Scan for the cell matching the given text and deliver its [X, Y] coordinate at center. 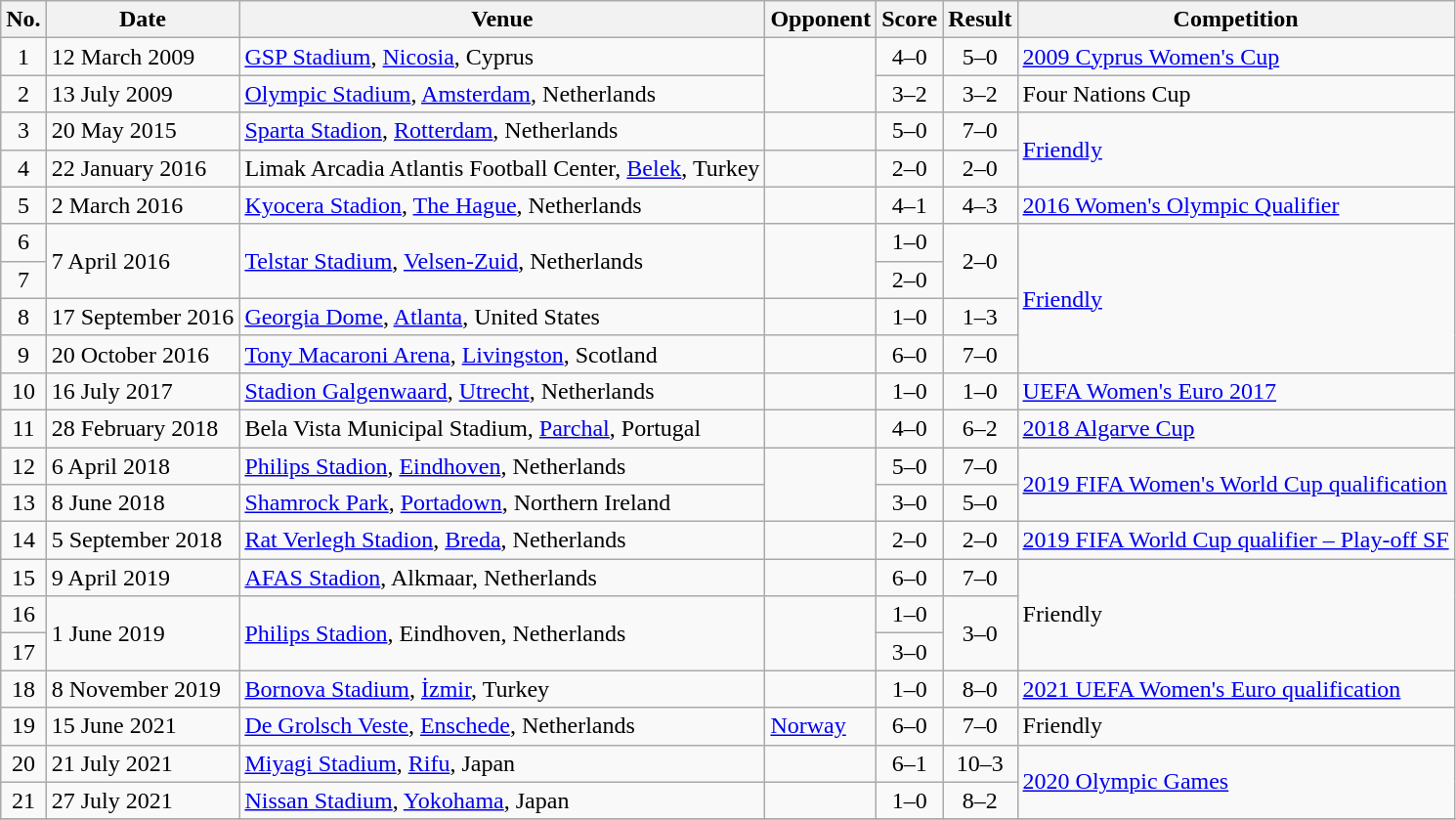
Olympic Stadium, Amsterdam, Netherlands [502, 94]
9 April 2019 [143, 578]
20 May 2015 [143, 131]
1 [23, 57]
9 [23, 354]
27 July 2021 [143, 800]
UEFA Women's Euro 2017 [1235, 391]
AFAS Stadion, Alkmaar, Netherlands [502, 578]
2016 Women's Olympic Qualifier [1235, 205]
Nissan Stadium, Yokohama, Japan [502, 800]
Sparta Stadion, Rotterdam, Netherlands [502, 131]
Bornova Stadium, İzmir, Turkey [502, 689]
7 April 2016 [143, 261]
18 [23, 689]
11 [23, 428]
2021 UEFA Women's Euro qualification [1235, 689]
14 [23, 540]
2 March 2016 [143, 205]
2018 Algarve Cup [1235, 428]
15 June 2021 [143, 726]
1–3 [980, 317]
Miyagi Stadium, Rifu, Japan [502, 763]
8 June 2018 [143, 503]
Competition [1235, 20]
1 June 2019 [143, 633]
Limak Arcadia Atlantis Football Center, Belek, Turkey [502, 168]
13 July 2009 [143, 94]
6 April 2018 [143, 466]
7 [23, 280]
Result [980, 20]
20 [23, 763]
10–3 [980, 763]
4–3 [980, 205]
Telstar Stadium, Velsen-Zuid, Netherlands [502, 261]
2 [23, 94]
17 September 2016 [143, 317]
21 [23, 800]
Venue [502, 20]
17 [23, 652]
15 [23, 578]
20 October 2016 [143, 354]
Georgia Dome, Atlanta, United States [502, 317]
De Grolsch Veste, Enschede, Netherlands [502, 726]
19 [23, 726]
16 [23, 615]
Kyocera Stadion, The Hague, Netherlands [502, 205]
22 January 2016 [143, 168]
2019 FIFA World Cup qualifier – Play-off SF [1235, 540]
21 July 2021 [143, 763]
8 November 2019 [143, 689]
Shamrock Park, Portadown, Northern Ireland [502, 503]
GSP Stadium, Nicosia, Cyprus [502, 57]
10 [23, 391]
6–1 [910, 763]
3 [23, 131]
Stadion Galgenwaard, Utrecht, Netherlands [502, 391]
5 [23, 205]
Rat Verlegh Stadion, Breda, Netherlands [502, 540]
8 [23, 317]
Four Nations Cup [1235, 94]
6–2 [980, 428]
2019 FIFA Women's World Cup qualification [1235, 485]
No. [23, 20]
6 [23, 242]
2020 Olympic Games [1235, 782]
4–1 [910, 205]
2009 Cyprus Women's Cup [1235, 57]
Date [143, 20]
Bela Vista Municipal Stadium, Parchal, Portugal [502, 428]
8–2 [980, 800]
13 [23, 503]
8–0 [980, 689]
Tony Macaroni Arena, Livingston, Scotland [502, 354]
4 [23, 168]
Norway [821, 726]
5 September 2018 [143, 540]
Score [910, 20]
Opponent [821, 20]
28 February 2018 [143, 428]
12 March 2009 [143, 57]
16 July 2017 [143, 391]
12 [23, 466]
